Capture the cell that displays the provided text and extract its [X, Y] central coordinate. 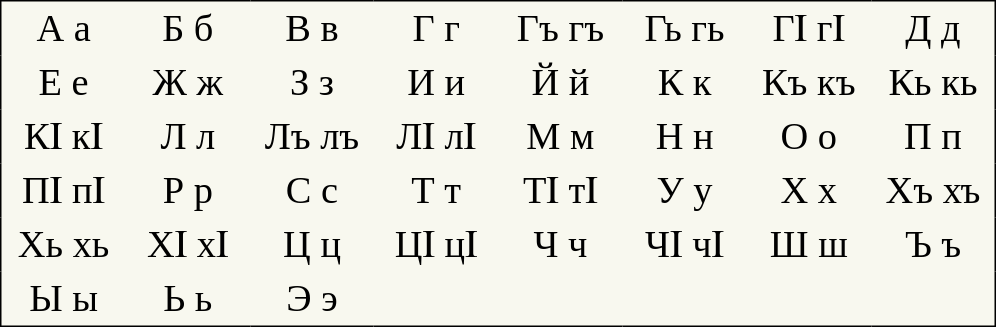
Р р [188, 191]
Л л [188, 137]
ТӀ тӀ [560, 191]
Т т [436, 191]
ЛӀ лӀ [436, 137]
ЧӀ чӀ [684, 245]
Н н [684, 137]
О о [809, 137]
Б б [188, 28]
В в [312, 28]
П п [934, 137]
Гь гь [684, 28]
Э э [312, 300]
ПӀ пӀ [64, 191]
Гъ гъ [560, 28]
Ж ж [188, 83]
Д д [934, 28]
КӀ кӀ [64, 137]
С с [312, 191]
А а [64, 28]
З з [312, 83]
М м [560, 137]
У у [684, 191]
К к [684, 83]
И и [436, 83]
Кь кь [934, 83]
Х х [809, 191]
Й й [560, 83]
ЦӀ цӀ [436, 245]
Ч ч [560, 245]
Къ къ [809, 83]
Хъ хъ [934, 191]
Е е [64, 83]
Ъ ъ [934, 245]
ГӀ гӀ [809, 28]
Хь хь [64, 245]
Ы ы [64, 300]
ХӀ хӀ [188, 245]
Ш ш [809, 245]
Ь ь [188, 300]
Ц ц [312, 245]
Лъ лъ [312, 137]
Г г [436, 28]
